Extract the [X, Y] coordinate from the center of the cell holding the provided text.  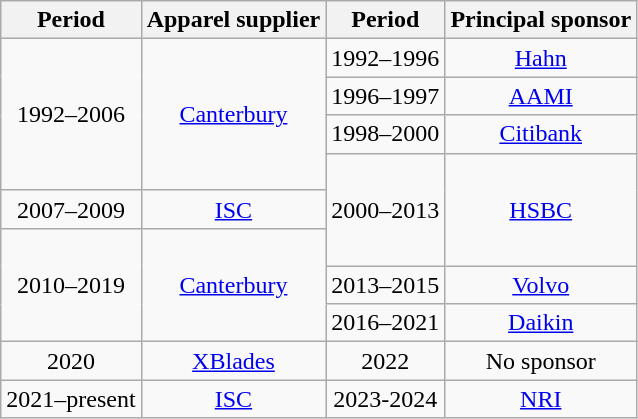
1992–1996 [386, 58]
2022 [386, 361]
2000–2013 [386, 209]
AAMI [541, 96]
1996–1997 [386, 96]
1992–2006 [71, 115]
NRI [541, 399]
2010–2019 [71, 284]
2021–present [71, 399]
HSBC [541, 210]
2013–2015 [386, 285]
Daikin [541, 323]
Principal sponsor [541, 20]
Citibank [541, 134]
2016–2021 [386, 323]
XBlades [234, 361]
Apparel supplier [234, 20]
Volvo [541, 285]
No sponsor [541, 361]
2007–2009 [71, 209]
Hahn [541, 58]
2023-2024 [386, 399]
1998–2000 [386, 134]
2020 [71, 361]
